Capture the cell that displays the provided text and extract its [x, y] central coordinate. 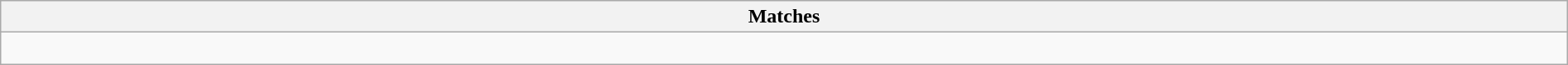
Matches [784, 17]
